Locate the cell with the specified text and output its [X, Y] center coordinate. 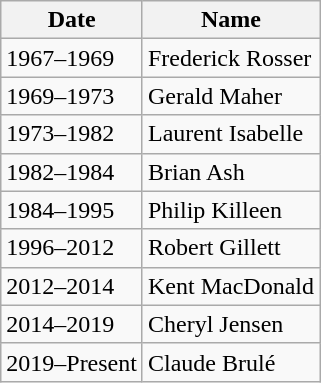
Gerald Maher [230, 96]
Kent MacDonald [230, 286]
2019–Present [72, 362]
1973–1982 [72, 134]
1969–1973 [72, 96]
Claude Brulé [230, 362]
Frederick Rosser [230, 58]
Philip Killeen [230, 210]
Cheryl Jensen [230, 324]
2012–2014 [72, 286]
Date [72, 20]
Brian Ash [230, 172]
2014–2019 [72, 324]
1996–2012 [72, 248]
1984–1995 [72, 210]
Laurent Isabelle [230, 134]
1982–1984 [72, 172]
1967–1969 [72, 58]
Robert Gillett [230, 248]
Name [230, 20]
